From the cell containing the given text, extract its center point as (X, Y) coordinate. 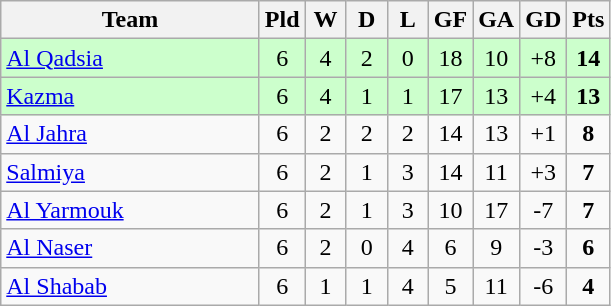
Al Yarmouk (130, 210)
Pts (588, 20)
9 (496, 248)
Al Naser (130, 248)
Al Jahra (130, 134)
8 (588, 134)
Team (130, 20)
+4 (544, 96)
D (366, 20)
+3 (544, 172)
GF (450, 20)
-7 (544, 210)
+1 (544, 134)
GA (496, 20)
+8 (544, 58)
-3 (544, 248)
Pld (282, 20)
Kazma (130, 96)
L (408, 20)
-6 (544, 286)
Al Shabab (130, 286)
W (326, 20)
18 (450, 58)
GD (544, 20)
Salmiya (130, 172)
5 (450, 286)
Al Qadsia (130, 58)
